Scan for the cell matching the given text and deliver its [x, y] coordinate at center. 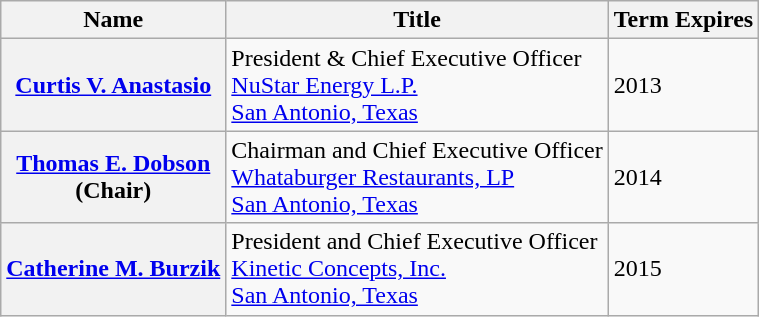
Chairman and Chief Executive OfficerWhataburger Restaurants, LPSan Antonio, Texas [417, 177]
Catherine M. Burzik [114, 269]
President and Chief Executive OfficerKinetic Concepts, Inc.San Antonio, Texas [417, 269]
Curtis V. Anastasio [114, 85]
2013 [683, 85]
Name [114, 20]
Title [417, 20]
Term Expires [683, 20]
President & Chief Executive OfficerNuStar Energy L.P.San Antonio, Texas [417, 85]
2014 [683, 177]
Thomas E. Dobson(Chair) [114, 177]
2015 [683, 269]
